Find where the given text appears and provide that cell's center as [x, y] coordinate. 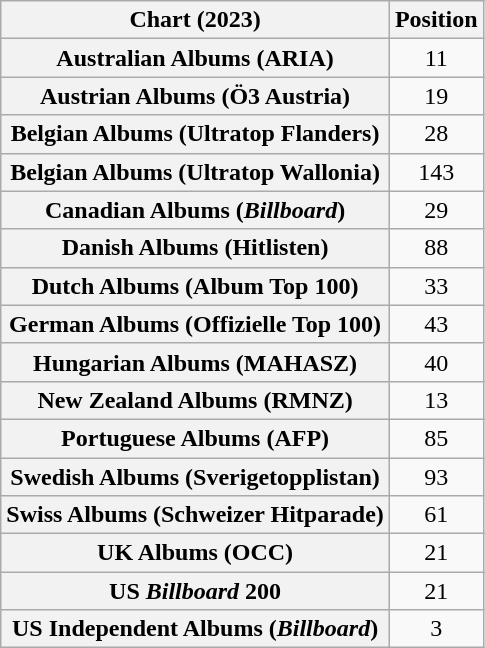
Hungarian Albums (MAHASZ) [196, 362]
German Albums (Offizielle Top 100) [196, 324]
3 [436, 629]
Canadian Albums (Billboard) [196, 210]
43 [436, 324]
29 [436, 210]
UK Albums (OCC) [196, 553]
40 [436, 362]
Swiss Albums (Schweizer Hitparade) [196, 515]
Portuguese Albums (AFP) [196, 438]
11 [436, 58]
Danish Albums (Hitlisten) [196, 248]
Dutch Albums (Album Top 100) [196, 286]
143 [436, 172]
Australian Albums (ARIA) [196, 58]
US Billboard 200 [196, 591]
Belgian Albums (Ultratop Wallonia) [196, 172]
85 [436, 438]
13 [436, 400]
33 [436, 286]
Austrian Albums (Ö3 Austria) [196, 96]
93 [436, 477]
Position [436, 20]
US Independent Albums (Billboard) [196, 629]
Swedish Albums (Sverigetopplistan) [196, 477]
61 [436, 515]
28 [436, 134]
Belgian Albums (Ultratop Flanders) [196, 134]
88 [436, 248]
New Zealand Albums (RMNZ) [196, 400]
Chart (2023) [196, 20]
19 [436, 96]
